Detect which cell encompasses the target text, then output its [x, y] center coordinate. 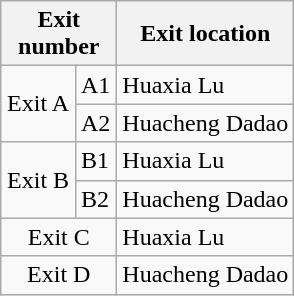
Exit A [38, 104]
A2 [96, 123]
Exit location [206, 34]
B2 [96, 199]
Exit C [59, 237]
Exit B [38, 180]
Exit D [59, 275]
B1 [96, 161]
Exit number [59, 34]
A1 [96, 85]
